For the text-containing cell, return its midpoint in [X, Y] coordinate format. 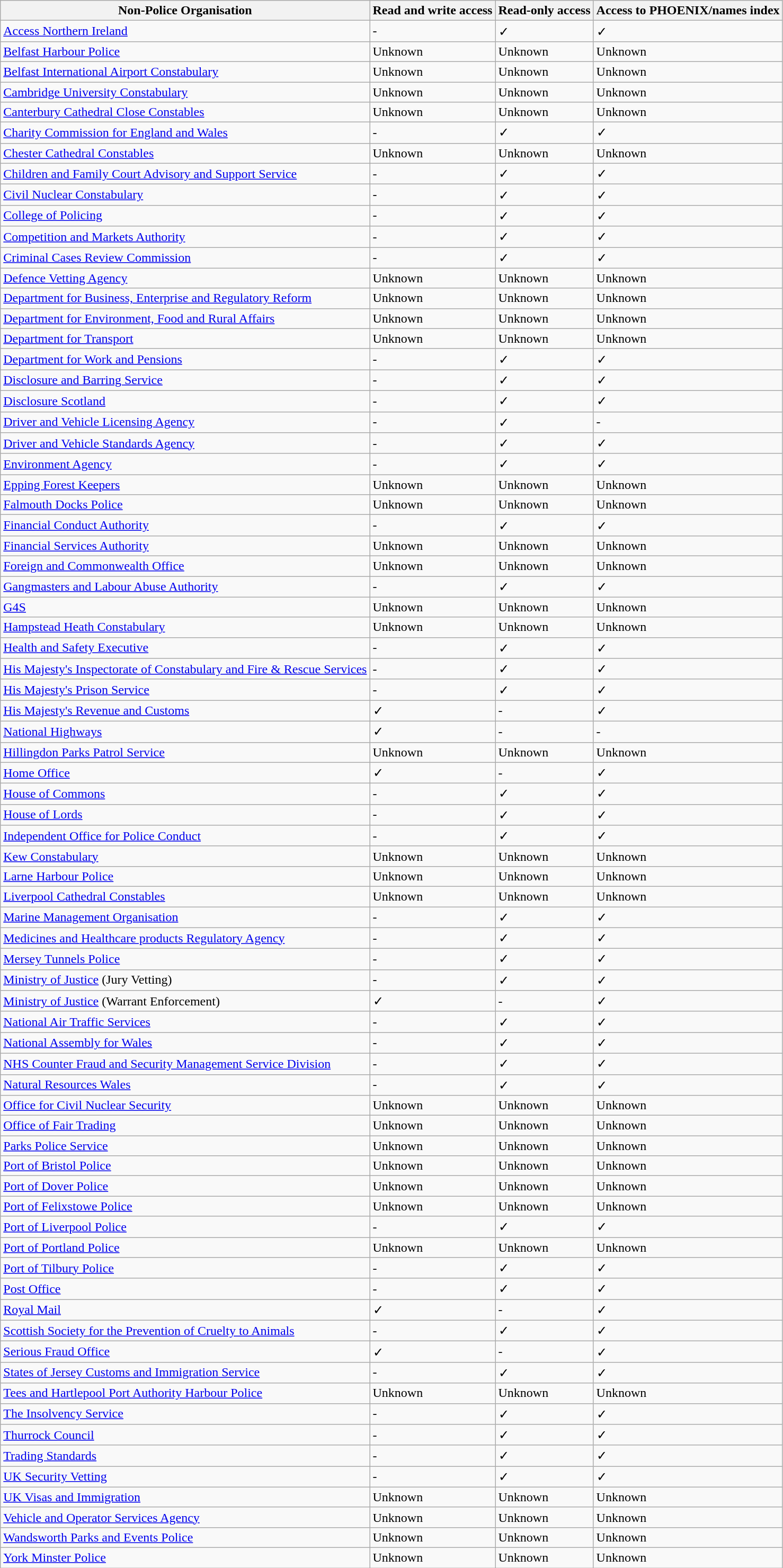
Medicines and Healthcare products Regulatory Agency [185, 938]
The Insolvency Service [185, 1414]
Civil Nuclear Constabulary [185, 195]
NHS Counter Fraud and Security Management Service Division [185, 1064]
Port of Felixstowe Police [185, 1206]
National Assembly for Wales [185, 1043]
Chester Cathedral Constables [185, 153]
Access Northern Ireland [185, 31]
States of Jersey Customs and Immigration Service [185, 1373]
National Air Traffic Services [185, 1022]
Kew Constabulary [185, 856]
Port of Portland Police [185, 1248]
Read and write access [432, 11]
Post Office [185, 1289]
Mersey Tunnels Police [185, 959]
Port of Dover Police [185, 1186]
Criminal Cases Review Commission [185, 257]
Department for Work and Pensions [185, 359]
Belfast Harbour Police [185, 51]
Office for Civil Nuclear Security [185, 1106]
House of Commons [185, 794]
Non-Police Organisation [185, 11]
Ministry of Justice (Warrant Enforcement) [185, 1001]
Ministry of Justice (Jury Vetting) [185, 980]
Department for Environment, Food and Rural Affairs [185, 318]
College of Policing [185, 216]
Hillingdon Parks Patrol Service [185, 752]
Trading Standards [185, 1456]
Liverpool Cathedral Constables [185, 896]
Access to PHOENIX/names index [688, 11]
Department for Business, Enterprise and Regulatory Reform [185, 298]
Thurrock Council [185, 1435]
Children and Family Court Advisory and Support Service [185, 174]
Driver and Vehicle Licensing Agency [185, 422]
Hampstead Heath Constabulary [185, 627]
Scottish Society for the Prevention of Cruelty to Animals [185, 1331]
Falmouth Docks Police [185, 505]
Department for Transport [185, 338]
Home Office [185, 773]
UK Security Vetting [185, 1477]
Canterbury Cathedral Close Constables [185, 112]
Natural Resources Wales [185, 1085]
Royal Mail [185, 1310]
Competition and Markets Authority [185, 237]
Larne Harbour Police [185, 876]
Vehicle and Operator Services Agency [185, 1517]
Environment Agency [185, 464]
Financial Conduct Authority [185, 525]
Serious Fraud Office [185, 1352]
Foreign and Commonwealth Office [185, 566]
Port of Tilbury Police [185, 1268]
Marine Management Organisation [185, 917]
His Majesty's Revenue and Customs [185, 711]
Tees and Hartlepool Port Authority Harbour Police [185, 1393]
UK Visas and Immigration [185, 1497]
His Majesty's Inspectorate of Constabulary and Fire & Rescue Services [185, 669]
Wandsworth Parks and Events Police [185, 1537]
National Highways [185, 732]
Defence Vetting Agency [185, 278]
Belfast International Airport Constabulary [185, 72]
Gangmasters and Labour Abuse Authority [185, 587]
York Minster Police [185, 1557]
G4S [185, 607]
Driver and Vehicle Standards Agency [185, 443]
Independent Office for Police Conduct [185, 836]
Port of Liverpool Police [185, 1227]
Disclosure Scotland [185, 401]
Health and Safety Executive [185, 648]
Parks Police Service [185, 1146]
House of Lords [185, 815]
Read-only access [545, 11]
Cambridge University Constabulary [185, 92]
Epping Forest Keepers [185, 485]
Office of Fair Trading [185, 1126]
Disclosure and Barring Service [185, 380]
Charity Commission for England and Wales [185, 133]
Port of Bristol Police [185, 1166]
Financial Services Authority [185, 546]
His Majesty's Prison Service [185, 690]
